Pinpoint the cell where the given text exists, returning its [X, Y] midpoint coordinate. 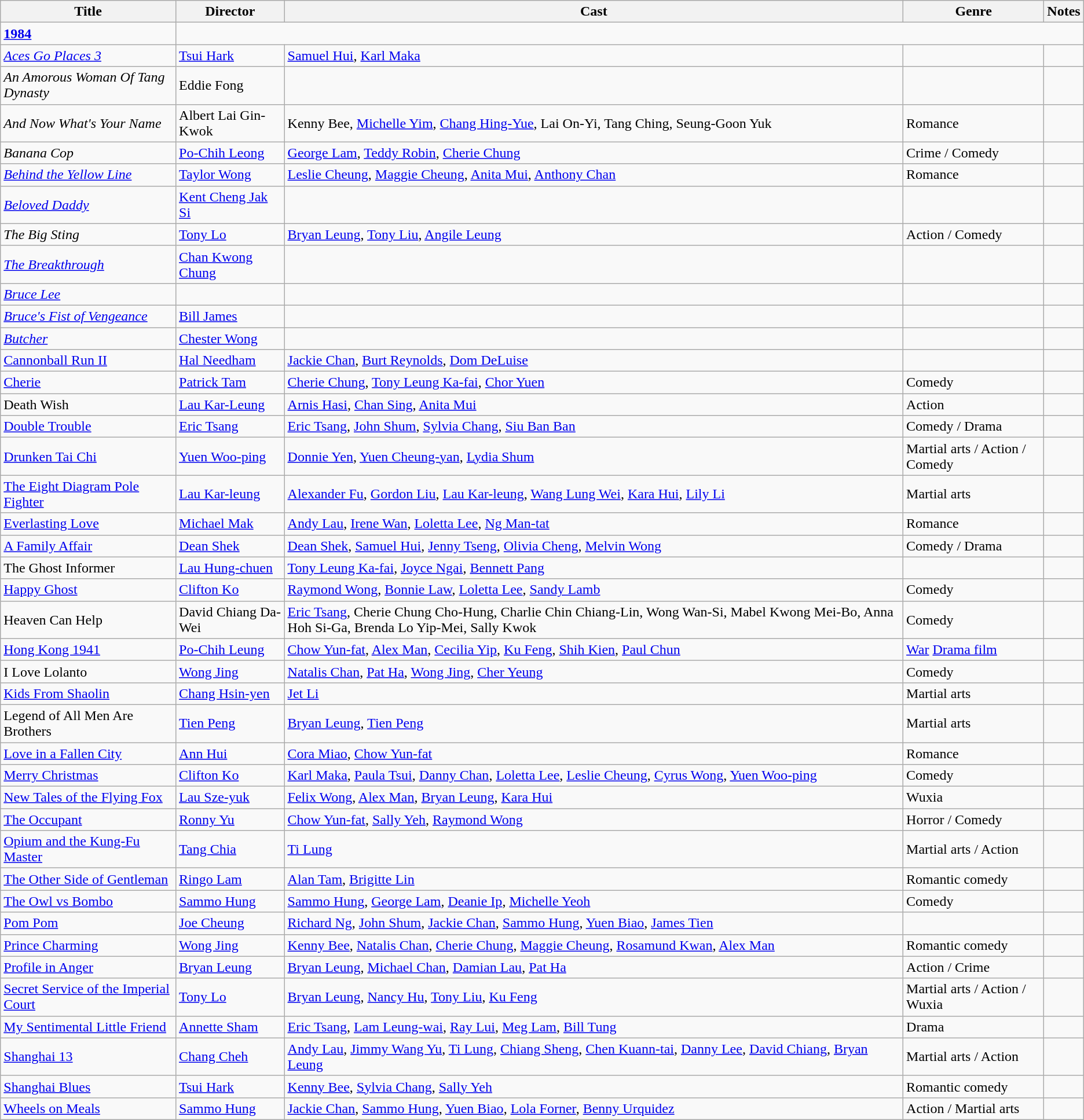
Kenny Bee, Natalis Chan, Cherie Chung, Maggie Cheung, Rosamund Kwan, Alex Man [594, 945]
Taylor Wong [230, 175]
The Big Sting [88, 234]
Michael Mak [230, 524]
Drama [974, 1027]
Annette Sham [230, 1027]
Ronny Yu [230, 820]
Eddie Fong [230, 86]
Po-Chih Leong [230, 153]
Lau Kar-Leung [230, 405]
Tien Peng [230, 724]
Hong Kong 1941 [88, 649]
An Amorous Woman Of Tang Dynasty [88, 86]
Happy Ghost [88, 590]
Patrick Tam [230, 383]
Chang Cheh [230, 1057]
Donnie Yen, Yuen Cheung-yan, Lydia Shum [594, 456]
Eric Tsang, Cherie Chung Cho-Hung, Charlie Chin Chiang-Lin, Wong Wan-Si, Mabel Kwong Mei-Bo, Anna Hoh Si-Ga, Brenda Lo Yip-Mei, Sally Kwok [594, 619]
David Chiang Da-Wei [230, 619]
Hal Needham [230, 361]
Wuxia [974, 798]
Behind the Yellow Line [88, 175]
Ann Hui [230, 753]
Horror / Comedy [974, 820]
Action / Crime [974, 967]
Chow Yun-fat, Sally Yeh, Raymond Wong [594, 820]
Action / Martial arts [974, 1108]
Bruce Lee [88, 294]
The Eight Diagram Pole Fighter [88, 494]
Aces Go Places 3 [88, 56]
Bryan Leung, Tony Liu, Angile Leung [594, 234]
Dean Shek, Samuel Hui, Jenny Tseng, Olivia Cheng, Melvin Wong [594, 546]
Bryan Leung, Tien Peng [594, 724]
Cannonball Run II [88, 361]
Title [88, 12]
Butcher [88, 339]
Chester Wong [230, 339]
Eric Tsang, John Shum, Sylvia Chang, Siu Ban Ban [594, 427]
George Lam, Teddy Robin, Cherie Chung [594, 153]
Cherie Chung, Tony Leung Ka-fai, Chor Yuen [594, 383]
Beloved Daddy [88, 205]
Pom Pom [88, 923]
Raymond Wong, Bonnie Law, Loletta Lee, Sandy Lamb [594, 590]
My Sentimental Little Friend [88, 1027]
Cora Miao, Chow Yun-fat [594, 753]
Jackie Chan, Sammo Hung, Yuen Biao, Lola Forner, Benny Urquidez [594, 1108]
Bryan Leung, Michael Chan, Damian Lau, Pat Ha [594, 967]
Kenny Bee, Michelle Yim, Chang Hing-Yue, Lai On-Yi, Tang Ching, Seung-Goon Yuk [594, 123]
Lau Sze-yuk [230, 798]
The Other Side of Gentleman [88, 879]
Love in a Fallen City [88, 753]
Prince Charming [88, 945]
Po-Chih Leung [230, 649]
Death Wish [88, 405]
Genre [974, 12]
Action / Comedy [974, 234]
Shanghai 13 [88, 1057]
Merry Christmas [88, 776]
Albert Lai Gin-Kwok [230, 123]
Bill James [230, 316]
Action [974, 405]
Secret Service of the Imperial Court [88, 997]
New Tales of the Flying Fox [88, 798]
Alan Tam, Brigitte Lin [594, 879]
Cherie [88, 383]
Natalis Chan, Pat Ha, Wong Jing, Cher Yeung [594, 671]
Tony Leung Ka-fai, Joyce Ngai, Bennett Pang [594, 568]
Jackie Chan, Burt Reynolds, Dom DeLuise [594, 361]
Chow Yun-fat, Alex Man, Cecilia Yip, Ku Feng, Shih Kien, Paul Chun [594, 649]
Chan Kwong Chung [230, 264]
Double Trouble [88, 427]
Ringo Lam [230, 879]
Dean Shek [230, 546]
I Love Lolanto [88, 671]
The Ghost Informer [88, 568]
Eric Tsang, Lam Leung-wai, Ray Lui, Meg Lam, Bill Tung [594, 1027]
Sammo Hung, George Lam, Deanie Ip, Michelle Yeoh [594, 901]
Bruce's Fist of Vengeance [88, 316]
Martial arts / Action / Wuxia [974, 997]
And Now What's Your Name [88, 123]
Lau Hung-chuen [230, 568]
Leslie Cheung, Maggie Cheung, Anita Mui, Anthony Chan [594, 175]
Drunken Tai Chi [88, 456]
Arnis Hasi, Chan Sing, Anita Mui [594, 405]
Chang Hsin-yen [230, 693]
Richard Ng, John Shum, Jackie Chan, Sammo Hung, Yuen Biao, James Tien [594, 923]
Martial arts / Action / Comedy [974, 456]
Andy Lau, Irene Wan, Loletta Lee, Ng Man-tat [594, 524]
Eric Tsang [230, 427]
The Owl vs Bombo [88, 901]
Kids From Shaolin [88, 693]
The Breakthrough [88, 264]
Profile in Anger [88, 967]
Lau Kar-leung [230, 494]
Tang Chia [230, 850]
Karl Maka, Paula Tsui, Danny Chan, Loletta Lee, Leslie Cheung, Cyrus Wong, Yuen Woo-ping [594, 776]
Bryan Leung, Nancy Hu, Tony Liu, Ku Feng [594, 997]
War Drama film [974, 649]
Joe Cheung [230, 923]
Ti Lung [594, 850]
Yuen Woo-ping [230, 456]
Cast [594, 12]
Shanghai Blues [88, 1086]
Notes [1064, 12]
Director [230, 12]
Andy Lau, Jimmy Wang Yu, Ti Lung, Chiang Sheng, Chen Kuann-tai, Danny Lee, David Chiang, Bryan Leung [594, 1057]
Samuel Hui, Karl Maka [594, 56]
The Occupant [88, 820]
Wheels on Meals [88, 1108]
Legend of All Men Are Brothers [88, 724]
Jet Li [594, 693]
Kenny Bee, Sylvia Chang, Sally Yeh [594, 1086]
A Family Affair [88, 546]
Crime / Comedy [974, 153]
1984 [88, 34]
Heaven Can Help [88, 619]
Everlasting Love [88, 524]
Alexander Fu, Gordon Liu, Lau Kar-leung, Wang Lung Wei, Kara Hui, Lily Li [594, 494]
Bryan Leung [230, 967]
Opium and the Kung-Fu Master [88, 850]
Felix Wong, Alex Man, Bryan Leung, Kara Hui [594, 798]
Banana Cop [88, 153]
Kent Cheng Jak Si [230, 205]
